Locate the cell with the specified text and output its [x, y] center coordinate. 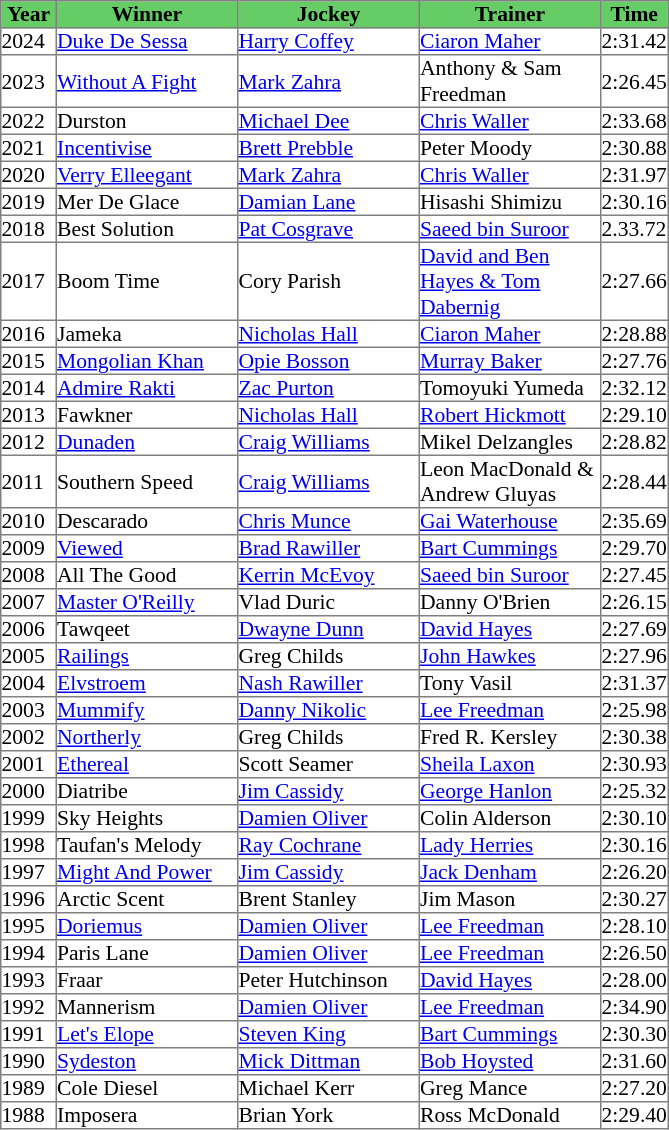
Steven King [329, 1034]
Jack Denham [510, 872]
1989 [29, 1088]
Brett Prebble [329, 148]
2:27.96 [634, 656]
2:30.10 [634, 818]
2:28.10 [634, 926]
Year [29, 14]
Best Solution [147, 228]
Winner [147, 14]
John Hawkes [510, 656]
Michael Kerr [329, 1088]
Imposera [147, 1116]
1990 [29, 1062]
Hisashi Shimizu [510, 202]
Taufan's Melody [147, 846]
Fred R. Kersley [510, 738]
Lady Herries [510, 846]
Mick Dittman [329, 1062]
2:27.69 [634, 630]
Scott Seamer [329, 764]
Opie Bosson [329, 360]
Fraar [147, 980]
2:27.45 [634, 576]
2:33.68 [634, 120]
Vlad Duric [329, 602]
Greg Mance [510, 1088]
Without A Fight [147, 81]
2004 [29, 684]
2014 [29, 388]
Trainer [510, 14]
Gai Waterhouse [510, 522]
2015 [29, 360]
2:27.20 [634, 1088]
Fawkner [147, 414]
1994 [29, 954]
1997 [29, 872]
2:30.93 [634, 764]
Cole Diesel [147, 1088]
Mikel Delzangles [510, 442]
Master O'Reilly [147, 602]
1988 [29, 1116]
Durston [147, 120]
2006 [29, 630]
1996 [29, 900]
2017 [29, 281]
Admire Rakti [147, 388]
David and Ben Hayes & Tom Dabernig [510, 281]
2018 [29, 228]
Boom Time [147, 281]
2007 [29, 602]
Mer De Glace [147, 202]
Northerly [147, 738]
1998 [29, 846]
2:29.40 [634, 1116]
All The Good [147, 576]
2003 [29, 710]
Jim Mason [510, 900]
1995 [29, 926]
Jockey [329, 14]
Verry Elleegant [147, 174]
2:31.37 [634, 684]
Duke De Sessa [147, 42]
Doriemus [147, 926]
Mannerism [147, 1008]
Dunaden [147, 442]
2012 [29, 442]
Tony Vasil [510, 684]
2001 [29, 764]
Bob Hoysted [510, 1062]
2005 [29, 656]
Robert Hickmott [510, 414]
Harry Coffey [329, 42]
Brian York [329, 1116]
Brent Stanley [329, 900]
Tomoyuki Yumeda [510, 388]
Zac Purton [329, 388]
Cory Parish [329, 281]
2:31.42 [634, 42]
Damian Lane [329, 202]
2:27.66 [634, 281]
2024 [29, 42]
2:35.69 [634, 522]
2011 [29, 481]
2:25.98 [634, 710]
Ray Cochrane [329, 846]
2:27.76 [634, 360]
Sky Heights [147, 818]
Peter Hutchinson [329, 980]
Jameka [147, 334]
2:32.12 [634, 388]
Ross McDonald [510, 1116]
Ethereal [147, 764]
Danny O'Brien [510, 602]
2:28.44 [634, 481]
Diatribe [147, 792]
1992 [29, 1008]
Peter Moody [510, 148]
Danny Nikolic [329, 710]
Mongolian Khan [147, 360]
2:30.88 [634, 148]
Southern Speed [147, 481]
George Hanlon [510, 792]
Railings [147, 656]
Sydeston [147, 1062]
1993 [29, 980]
1991 [29, 1034]
Incentivise [147, 148]
1999 [29, 818]
2022 [29, 120]
Anthony & Sam Freedman [510, 81]
2008 [29, 576]
2021 [29, 148]
Might And Power [147, 872]
2:26.15 [634, 602]
2:29.10 [634, 414]
2:31.97 [634, 174]
Descarado [147, 522]
2:28.82 [634, 442]
Let's Elope [147, 1034]
Pat Cosgrave [329, 228]
Brad Rawiller [329, 548]
2:26.50 [634, 954]
Paris Lane [147, 954]
2:31.60 [634, 1062]
2:25.32 [634, 792]
Kerrin McEvoy [329, 576]
Sheila Laxon [510, 764]
2002 [29, 738]
Colin Alderson [510, 818]
Tawqeet [147, 630]
Arctic Scent [147, 900]
2:30.38 [634, 738]
Dwayne Dunn [329, 630]
2023 [29, 81]
2:30.30 [634, 1034]
2000 [29, 792]
2:26.45 [634, 81]
2019 [29, 202]
Michael Dee [329, 120]
2:26.20 [634, 872]
2010 [29, 522]
2:30.27 [634, 900]
Viewed [147, 548]
2.33.72 [634, 228]
2020 [29, 174]
Murray Baker [510, 360]
2:28.88 [634, 334]
2:28.00 [634, 980]
Nash Rawiller [329, 684]
Time [634, 14]
2016 [29, 334]
2:29.70 [634, 548]
2013 [29, 414]
Leon MacDonald & Andrew Gluyas [510, 481]
Elvstroem [147, 684]
Chris Munce [329, 522]
2:34.90 [634, 1008]
Mummify [147, 710]
2009 [29, 548]
